From the cell containing the given text, extract its center point as [x, y] coordinate. 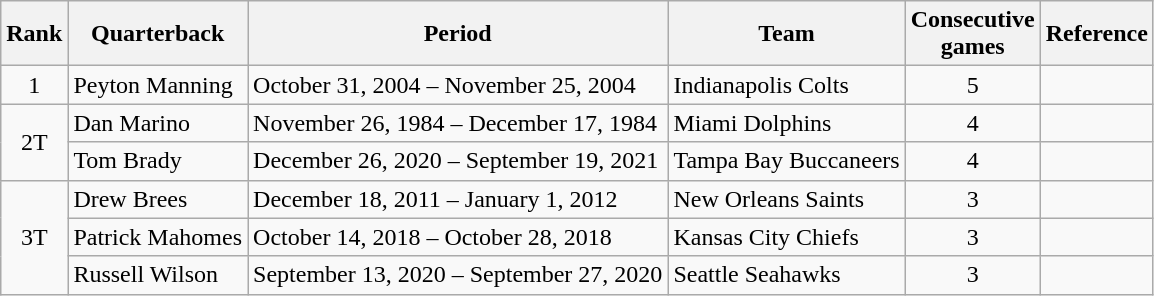
2T [34, 142]
Miami Dolphins [786, 123]
October 14, 2018 – October 28, 2018 [458, 237]
Peyton Manning [158, 85]
October 31, 2004 – November 25, 2004 [458, 85]
Indianapolis Colts [786, 85]
Team [786, 34]
Rank [34, 34]
Tom Brady [158, 161]
5 [972, 85]
Russell Wilson [158, 275]
November 26, 1984 – December 17, 1984 [458, 123]
Consecutivegames [972, 34]
Kansas City Chiefs [786, 237]
December 18, 2011 – January 1, 2012 [458, 199]
Patrick Mahomes [158, 237]
Tampa Bay Buccaneers [786, 161]
Period [458, 34]
New Orleans Saints [786, 199]
Reference [1096, 34]
December 26, 2020 – September 19, 2021 [458, 161]
Drew Brees [158, 199]
Quarterback [158, 34]
Seattle Seahawks [786, 275]
1 [34, 85]
Dan Marino [158, 123]
3T [34, 237]
September 13, 2020 – September 27, 2020 [458, 275]
